Extract the (x, y) coordinate from the center of the cell holding the provided text.  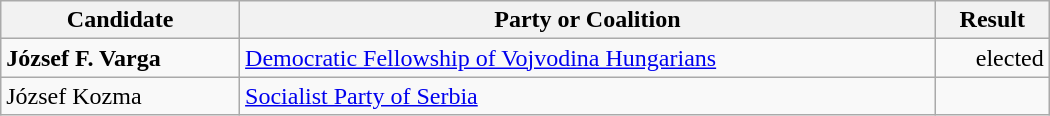
elected (992, 58)
Socialist Party of Serbia (588, 96)
József F. Varga (120, 58)
Party or Coalition (588, 20)
Democratic Fellowship of Vojvodina Hungarians (588, 58)
Result (992, 20)
Candidate (120, 20)
József Kozma (120, 96)
